Locate the cell with the specified text and output its (X, Y) center coordinate. 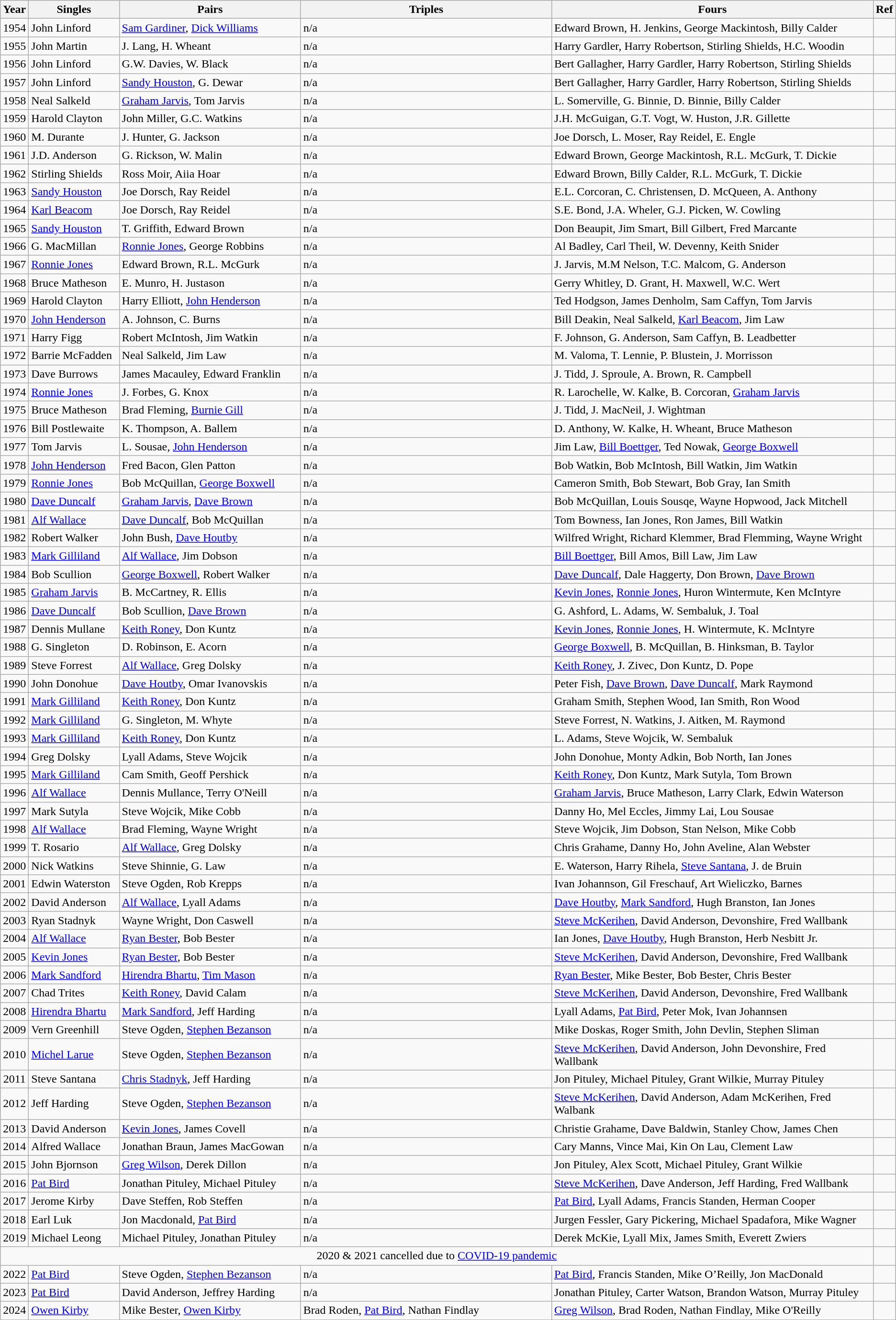
1963 (14, 191)
Ivan Johannson, Gil Freschauf, Art Wieliczko, Barnes (713, 884)
Owen Kirby (74, 1310)
Harry Elliott, John Henderson (210, 301)
Year (14, 10)
1973 (14, 374)
Earl Luk (74, 1219)
Jon Pituley, Michael Pituley, Grant Wilkie, Murray Pituley (713, 1079)
1969 (14, 301)
Edward Brown, R.L. McGurk (210, 265)
Derek McKie, Lyall Mix, James Smith, Everett Zwiers (713, 1238)
S.E. Bond, J.A. Wheler, G.J. Picken, W. Cowling (713, 210)
Cameron Smith, Bob Stewart, Bob Gray, Ian Smith (713, 483)
1995 (14, 774)
1960 (14, 137)
1979 (14, 483)
Dennis Mullance, Terry O'Neill (210, 793)
G. MacMillan (74, 246)
Michael Leong (74, 1238)
J. Lang, H. Wheant (210, 46)
2000 (14, 866)
2009 (14, 1029)
Steve Wojcik, Jim Dobson, Stan Nelson, Mike Cobb (713, 829)
1957 (14, 82)
2020 & 2021 cancelled due to COVID-19 pandemic (437, 1256)
Bill Postlewaite (74, 428)
Tom Jarvis (74, 447)
1999 (14, 848)
Steve Ogden, Rob Krepps (210, 884)
Jeff Harding (74, 1104)
Dave Houtby, Omar Ivanovskis (210, 683)
Bob McQuillan, Louis Sousqe, Wayne Hopwood, Jack Mitchell (713, 501)
Steve McKerihen, David Anderson, Adam McKerihen, Fred Walbank (713, 1104)
Sam Gardiner, Dick Williams (210, 28)
1967 (14, 265)
Graham Smith, Stephen Wood, Ian Smith, Ron Wood (713, 702)
R. Larochelle, W. Kalke, B. Corcoran, Graham Jarvis (713, 392)
Pat Bird, Lyall Adams, Francis Standen, Herman Cooper (713, 1201)
Edwin Waterston (74, 884)
Keith Roney, Don Kuntz, Mark Sutyla, Tom Brown (713, 774)
Wilfred Wright, Richard Klemmer, Brad Flemming, Wayne Wright (713, 538)
T. Rosario (74, 848)
Bill Deakin, Neal Salkeld, Karl Beacom, Jim Law (713, 319)
Jonathan Braun, James MacGowan (210, 1147)
Cam Smith, Geoff Pershick (210, 774)
1996 (14, 793)
2018 (14, 1219)
Pat Bird, Francis Standen, Mike O’Reilly, Jon MacDonald (713, 1274)
Brad Fleming, Wayne Wright (210, 829)
1977 (14, 447)
G. Rickson, W. Malin (210, 155)
1990 (14, 683)
Jurgen Fessler, Gary Pickering, Michael Spadafora, Mike Wagner (713, 1219)
1976 (14, 428)
G. Ashford, L. Adams, W. Sembaluk, J. Toal (713, 611)
Robert Walker (74, 538)
1968 (14, 283)
Alfred Wallace (74, 1147)
Ross Moir, Aiia Hoar (210, 173)
Danny Ho, Mel Eccles, Jimmy Lai, Lou Sousae (713, 811)
Bob McQuillan, George Boxwell (210, 483)
1986 (14, 611)
Neal Salkeld (74, 101)
Jonathan Pituley, Carter Watson, Brandon Watson, Murray Pituley (713, 1292)
G. Singleton, M. Whyte (210, 720)
1955 (14, 46)
M. Durante (74, 137)
1997 (14, 811)
2011 (14, 1079)
F. Johnson, G. Anderson, Sam Caffyn, B. Leadbetter (713, 337)
1985 (14, 593)
Singles (74, 10)
1987 (14, 629)
Triples (426, 10)
Steve Forrest, N. Watkins, J. Aitken, M. Raymond (713, 720)
Ian Jones, Dave Houtby, Hugh Branston, Herb Nesbitt Jr. (713, 939)
2006 (14, 975)
Pairs (210, 10)
1970 (14, 319)
Harry Figg (74, 337)
Mark Sandford, Jeff Harding (210, 1011)
1994 (14, 756)
J.D. Anderson (74, 155)
Bob Watkin, Bob McIntosh, Bill Watkin, Jim Watkin (713, 465)
Bill Boettger, Bill Amos, Bill Law, Jim Law (713, 556)
Robert McIntosh, Jim Watkin (210, 337)
Steve Shinnie, G. Law (210, 866)
Greg Wilson, Brad Roden, Nathan Findlay, Mike O'Reilly (713, 1310)
Christie Grahame, Dave Baldwin, Stanley Chow, James Chen (713, 1128)
Lyall Adams, Steve Wojcik (210, 756)
Edward Brown, H. Jenkins, George Mackintosh, Billy Calder (713, 28)
Alf Wallace, Lyall Adams (210, 902)
2012 (14, 1104)
G. Singleton (74, 647)
Graham Jarvis, Bruce Matheson, Larry Clark, Edwin Waterson (713, 793)
2001 (14, 884)
Sandy Houston, G. Dewar (210, 82)
D. Robinson, E. Acorn (210, 647)
1956 (14, 64)
John Bush, Dave Houtby (210, 538)
1965 (14, 228)
1992 (14, 720)
E. Munro, H. Justason (210, 283)
E. Waterson, Harry Rihela, Steve Santana, J. de Bruin (713, 866)
Michel Larue (74, 1054)
Al Badley, Carl Theil, W. Devenny, Keith Snider (713, 246)
Tom Bowness, Ian Jones, Ron James, Bill Watkin (713, 519)
Fred Bacon, Glen Patton (210, 465)
Graham Jarvis, Dave Brown (210, 501)
B. McCartney, R. Ellis (210, 593)
J. Tidd, J. MacNeil, J. Wightman (713, 410)
2019 (14, 1238)
2005 (14, 957)
Alf Wallace, Jim Dobson (210, 556)
Mike Bester, Owen Kirby (210, 1310)
John Donohue, Monty Adkin, Bob North, Ian Jones (713, 756)
D. Anthony, W. Kalke, H. Wheant, Bruce Matheson (713, 428)
Kevin Jones, Ronnie Jones, H. Wintermute, K. McIntyre (713, 629)
J. Hunter, G. Jackson (210, 137)
1961 (14, 155)
Michael Pituley, Jonathan Pituley (210, 1238)
Steve Santana (74, 1079)
1966 (14, 246)
Chris Stadnyk, Jeff Harding (210, 1079)
Nick Watkins (74, 866)
Gerry Whitley, D. Grant, H. Maxwell, W.C. Wert (713, 283)
John Martin (74, 46)
Ryan Bester, Mike Bester, Bob Bester, Chris Bester (713, 975)
Keith Roney, David Calam (210, 993)
1964 (14, 210)
1981 (14, 519)
K. Thompson, A. Ballem (210, 428)
E.L. Corcoran, C. Christensen, D. McQueen, A. Anthony (713, 191)
2022 (14, 1274)
Mark Sutyla (74, 811)
Dave Steffen, Rob Steffen (210, 1201)
Steve McKerihen, Dave Anderson, Jeff Harding, Fred Wallbank (713, 1183)
J. Forbes, G. Knox (210, 392)
Don Beaupit, Jim Smart, Bill Gilbert, Fred Marcante (713, 228)
Lyall Adams, Pat Bird, Peter Mok, Ivan Johannsen (713, 1011)
A. Johnson, C. Burns (210, 319)
Steve Forrest (74, 665)
2010 (14, 1054)
2008 (14, 1011)
Jim Law, Bill Boettger, Ted Nowak, George Boxwell (713, 447)
Edward Brown, Billy Calder, R.L. McGurk, T. Dickie (713, 173)
1998 (14, 829)
2016 (14, 1183)
Neal Salkeld, Jim Law (210, 356)
1982 (14, 538)
Hirendra Bhartu (74, 1011)
Jon Pituley, Alex Scott, Michael Pituley, Grant Wilkie (713, 1165)
T. Griffith, Edward Brown (210, 228)
2003 (14, 920)
George Boxwell, B. McQuillan, B. Hinksman, B. Taylor (713, 647)
2017 (14, 1201)
G.W. Davies, W. Black (210, 64)
John Donohue (74, 683)
1989 (14, 665)
Brad Roden, Pat Bird, Nathan Findlay (426, 1310)
M. Valoma, T. Lennie, P. Blustein, J. Morrisson (713, 356)
Chris Grahame, Danny Ho, John Aveline, Alan Webster (713, 848)
2004 (14, 939)
Peter Fish, Dave Brown, Dave Duncalf, Mark Raymond (713, 683)
2015 (14, 1165)
Ted Hodgson, James Denholm, Sam Caffyn, Tom Jarvis (713, 301)
L. Sousae, John Henderson (210, 447)
Steve Wojcik, Mike Cobb (210, 811)
Brad Fleming, Burnie Gill (210, 410)
Jonathan Pituley, Michael Pituley (210, 1183)
Ronnie Jones, George Robbins (210, 246)
Kevin Jones, Ronnie Jones, Huron Wintermute, Ken McIntyre (713, 593)
1991 (14, 702)
Kevin Jones, James Covell (210, 1128)
Steve McKerihen, David Anderson, John Devonshire, Fred Wallbank (713, 1054)
Bob Scullion (74, 574)
2024 (14, 1310)
2023 (14, 1292)
1958 (14, 101)
1975 (14, 410)
Cary Manns, Vince Mai, Kin On Lau, Clement Law (713, 1147)
J. Tidd, J. Sproule, A. Brown, R. Campbell (713, 374)
2013 (14, 1128)
Dennis Mullane (74, 629)
1972 (14, 356)
Mike Doskas, Roger Smith, John Devlin, Stephen Sliman (713, 1029)
2002 (14, 902)
1971 (14, 337)
Graham Jarvis (74, 593)
Karl Beacom (74, 210)
Edward Brown, George Mackintosh, R.L. McGurk, T. Dickie (713, 155)
Dave Duncalf, Bob McQuillan (210, 519)
Dave Burrows (74, 374)
L. Adams, Steve Wojcik, W. Sembaluk (713, 738)
Kevin Jones (74, 957)
1980 (14, 501)
L. Somerville, G. Binnie, D. Binnie, Billy Calder (713, 101)
2014 (14, 1147)
1984 (14, 574)
Vern Greenhill (74, 1029)
Stirling Shields (74, 173)
George Boxwell, Robert Walker (210, 574)
1954 (14, 28)
1993 (14, 738)
John Bjornson (74, 1165)
Jon Macdonald, Pat Bird (210, 1219)
Ryan Stadnyk (74, 920)
1983 (14, 556)
Fours (713, 10)
Greg Dolsky (74, 756)
Barrie McFadden (74, 356)
Wayne Wright, Don Caswell (210, 920)
Graham Jarvis, Tom Jarvis (210, 101)
Bob Scullion, Dave Brown (210, 611)
Greg Wilson, Derek Dillon (210, 1165)
John Miller, G.C. Watkins (210, 119)
Mark Sandford (74, 975)
Dave Duncalf, Dale Haggerty, Don Brown, Dave Brown (713, 574)
Chad Trites (74, 993)
1974 (14, 392)
J.H. McGuigan, G.T. Vogt, W. Huston, J.R. Gillette (713, 119)
Ref (885, 10)
David Anderson, Jeffrey Harding (210, 1292)
1962 (14, 173)
1988 (14, 647)
Dave Houtby, Mark Sandford, Hugh Branston, Ian Jones (713, 902)
Jerome Kirby (74, 1201)
James Macauley, Edward Franklin (210, 374)
1978 (14, 465)
2007 (14, 993)
Joe Dorsch, L. Moser, Ray Reidel, E. Engle (713, 137)
J. Jarvis, M.M Nelson, T.C. Malcom, G. Anderson (713, 265)
Harry Gardler, Harry Robertson, Stirling Shields, H.C. Woodin (713, 46)
Keith Roney, J. Zivec, Don Kuntz, D. Pope (713, 665)
1959 (14, 119)
Hirendra Bhartu, Tim Mason (210, 975)
